From the cell containing the given text, extract its center point as [x, y] coordinate. 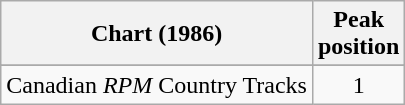
Chart (1986) [157, 34]
1 [358, 85]
Canadian RPM Country Tracks [157, 85]
Peakposition [358, 34]
